Return the (X, Y) coordinate for the center point of the cell that contains the specified text.  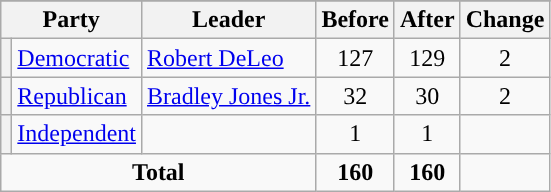
Before (356, 20)
Independent (77, 134)
32 (356, 96)
30 (427, 96)
Party (72, 20)
Total (158, 172)
Robert DeLeo (228, 58)
129 (427, 58)
Republican (77, 96)
Bradley Jones Jr. (228, 96)
127 (356, 58)
After (427, 20)
Democratic (77, 58)
Change (505, 20)
Leader (228, 20)
